Provide the (x, y) coordinate of the cell's center where the given text is located.  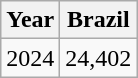
Brazil (98, 20)
Year (30, 20)
2024 (30, 58)
24,402 (98, 58)
